Pinpoint the cell where the given text exists, returning its [x, y] midpoint coordinate. 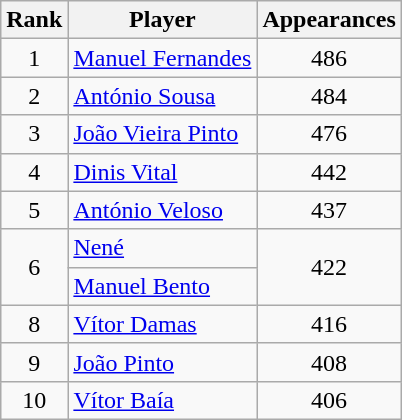
Manuel Fernandes [162, 58]
6 [34, 267]
4 [34, 172]
1 [34, 58]
Player [162, 20]
António Veloso [162, 210]
António Sousa [162, 96]
408 [329, 362]
437 [329, 210]
5 [34, 210]
10 [34, 400]
406 [329, 400]
486 [329, 58]
Vítor Damas [162, 324]
Appearances [329, 20]
442 [329, 172]
Nené [162, 248]
Rank [34, 20]
9 [34, 362]
8 [34, 324]
Vítor Baía [162, 400]
422 [329, 267]
2 [34, 96]
476 [329, 134]
Manuel Bento [162, 286]
Dinis Vital [162, 172]
484 [329, 96]
João Vieira Pinto [162, 134]
João Pinto [162, 362]
416 [329, 324]
3 [34, 134]
